Capture the cell that displays the provided text and extract its [X, Y] central coordinate. 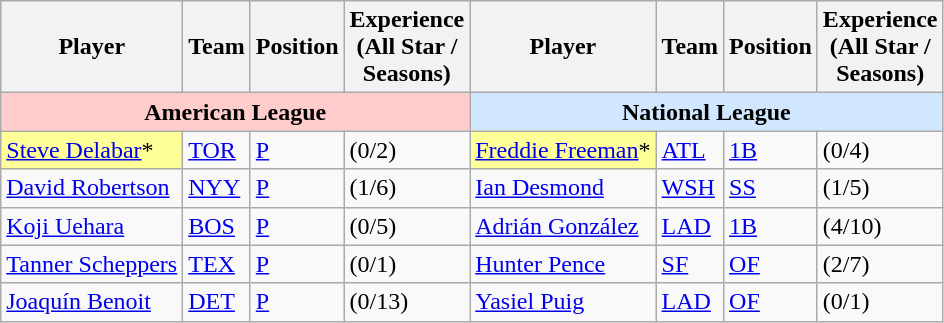
(4/10) [880, 226]
(1/6) [407, 188]
TOR [217, 150]
Hunter Pence [563, 264]
WSH [690, 188]
(2/7) [880, 264]
David Robertson [92, 188]
Joaquín Benoit [92, 302]
(0/2) [407, 150]
National League [706, 112]
American League [236, 112]
Steve Delabar* [92, 150]
SS [771, 188]
(0/5) [407, 226]
(1/5) [880, 188]
(0/13) [407, 302]
BOS [217, 226]
Yasiel Puig [563, 302]
Koji Uehara [92, 226]
Adrián González [563, 226]
NYY [217, 188]
DET [217, 302]
TEX [217, 264]
Ian Desmond [563, 188]
Freddie Freeman* [563, 150]
SF [690, 264]
(0/4) [880, 150]
ATL [690, 150]
Tanner Scheppers [92, 264]
